Provide the [X, Y] coordinate of the cell's center where the given text is located.  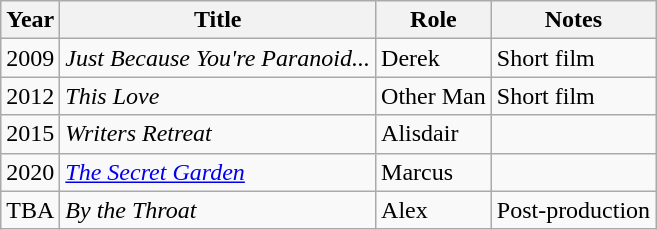
Just Because You're Paranoid... [218, 58]
Alisdair [434, 134]
Other Man [434, 96]
Marcus [434, 172]
TBA [30, 210]
Year [30, 20]
Post-production [573, 210]
Derek [434, 58]
2020 [30, 172]
The Secret Garden [218, 172]
2012 [30, 96]
Title [218, 20]
By the Throat [218, 210]
Alex [434, 210]
This Love [218, 96]
Role [434, 20]
2015 [30, 134]
Writers Retreat [218, 134]
2009 [30, 58]
Notes [573, 20]
